Pinpoint the cell where the given text exists, returning its [x, y] midpoint coordinate. 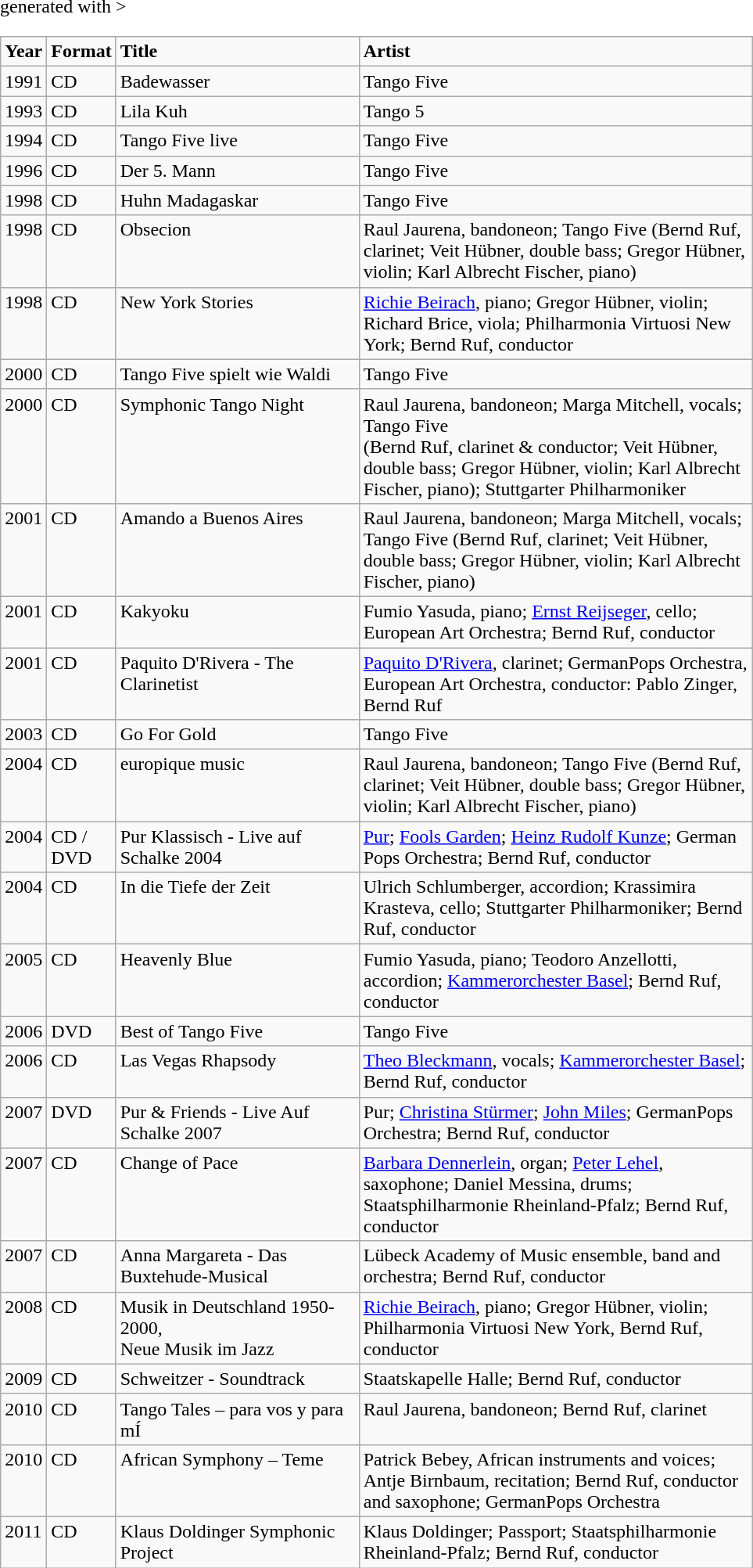
Paquito D'Rivera, clarinet; GermanPops Orchestra, European Art Orchestra, conductor: Pablo Zinger, Bernd Ruf [555, 684]
Klaus Doldinger Symphonic Project [238, 1541]
Barbara Dennerlein, organ; Peter Lehel, saxophone; Daniel Messina, drums; Staatsphilharmonie Rheinland-Pfalz; Bernd Ruf, conductor [555, 1194]
Pur; Fools Garden; Heinz Rudolf Kunze; German Pops Orchestra; Bernd Ruf, conductor [555, 847]
2003 [23, 735]
Heavenly Blue [238, 980]
Huhn Madagaskar [238, 200]
Badewasser [238, 81]
Schweitzer - Soundtrack [238, 1379]
Ulrich Schlumberger, accordion; Krassimira Krasteva, cello; Stuttgarter Philharmoniker; Bernd Ruf, conductor [555, 908]
Fumio Yasuda, piano; Ernst Reijseger, cello; European Art Orchestra; Bernd Ruf, conductor [555, 621]
Lübeck Academy of Music ensemble, band and orchestra; Bernd Ruf, conductor [555, 1266]
Symphonic Tango Night [238, 446]
2005 [23, 980]
Der 5. Mann [238, 171]
Anna Margareta - Das Buxtehude-Musical [238, 1266]
Paquito D'Rivera - The Clarinetist [238, 684]
Fumio Yasuda, piano; Teodoro Anzellotti, accordion; Kammerorchester Basel; Bernd Ruf, conductor [555, 980]
Best of Tango Five [238, 1031]
2011 [23, 1541]
Tango Five live [238, 141]
Patrick Bebey, African instruments and voices; Antje Birnbaum, recitation; Bernd Ruf, conductor and saxophone; GermanPops Orchestra [555, 1480]
2008 [23, 1328]
Pur & Friends - Live Auf Schalke 2007 [238, 1122]
1993 [23, 111]
Pur; Christina Stürmer; John Miles; GermanPops Orchestra; Bernd Ruf, conductor [555, 1122]
Lila Kuh [238, 111]
Format [81, 52]
1994 [23, 141]
Artist [555, 52]
African Symphony – Teme [238, 1480]
2009 [23, 1379]
CD / DVD [81, 847]
Obsecion [238, 251]
1996 [23, 171]
Tango Tales – para vos y para mÍ [238, 1419]
Change of Pace [238, 1194]
Staatskapelle Halle; Bernd Ruf, conductor [555, 1379]
Tango 5 [555, 111]
Amando a Buenos Aires [238, 549]
1991 [23, 81]
In die Tiefe der Zeit [238, 908]
Las Vegas Rhapsody [238, 1072]
Pur Klassisch - Live auf Schalke 2004 [238, 847]
Musik in Deutschland 1950-2000,Neue Musik im Jazz [238, 1328]
Go For Gold [238, 735]
Theo Bleckmann, vocals; Kammerorchester Basel; Bernd Ruf, conductor [555, 1072]
Tango Five spielt wie Waldi [238, 374]
europique music [238, 786]
Year [23, 52]
New York Stories [238, 323]
Kakyoku [238, 621]
Title [238, 52]
Richie Beirach, piano; Gregor Hübner, violin; Richard Brice, viola; Philharmonia Virtuosi New York; Bernd Ruf, conductor [555, 323]
Richie Beirach, piano; Gregor Hübner, violin; Philharmonia Virtuosi New York, Bernd Ruf, conductor [555, 1328]
Raul Jaurena, bandoneon; Bernd Ruf, clarinet [555, 1419]
Klaus Doldinger; Passport; Staatsphilharmonie Rheinland-Pfalz; Bernd Ruf, conductor [555, 1541]
